Extract the [X, Y] coordinate from the center of the cell holding the provided text.  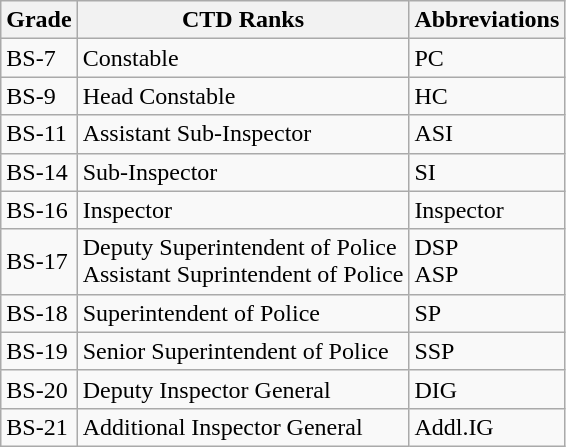
BS-7 [39, 58]
ASI [487, 134]
Senior Superintendent of Police [243, 351]
Superintendent of Police [243, 313]
DSPASP [487, 262]
CTD Ranks [243, 20]
BS-9 [39, 96]
HC [487, 96]
SP [487, 313]
SI [487, 172]
Constable [243, 58]
Addl.IG [487, 427]
Deputy Inspector General [243, 389]
Assistant Sub-Inspector [243, 134]
BS-17 [39, 262]
SSP [487, 351]
BS-18 [39, 313]
BS-21 [39, 427]
BS-20 [39, 389]
BS-11 [39, 134]
Sub-Inspector [243, 172]
Additional Inspector General [243, 427]
Abbreviations [487, 20]
Head Constable [243, 96]
Deputy Superintendent of PoliceAssistant Suprintendent of Police [243, 262]
BS-19 [39, 351]
DIG [487, 389]
BS-14 [39, 172]
BS-16 [39, 210]
PC [487, 58]
Grade [39, 20]
